Scan for the cell matching the given text and deliver its [X, Y] coordinate at center. 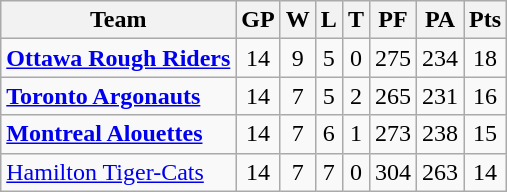
231 [440, 96]
Toronto Argonauts [118, 96]
Pts [486, 20]
GP [258, 20]
T [356, 20]
9 [298, 58]
PA [440, 20]
273 [392, 134]
W [298, 20]
2 [356, 96]
6 [328, 134]
Team [118, 20]
234 [440, 58]
15 [486, 134]
16 [486, 96]
1 [356, 134]
263 [440, 172]
265 [392, 96]
Ottawa Rough Riders [118, 58]
238 [440, 134]
Hamilton Tiger-Cats [118, 172]
L [328, 20]
Montreal Alouettes [118, 134]
18 [486, 58]
275 [392, 58]
PF [392, 20]
304 [392, 172]
